Extract the (X, Y) coordinate from the center of the cell holding the provided text.  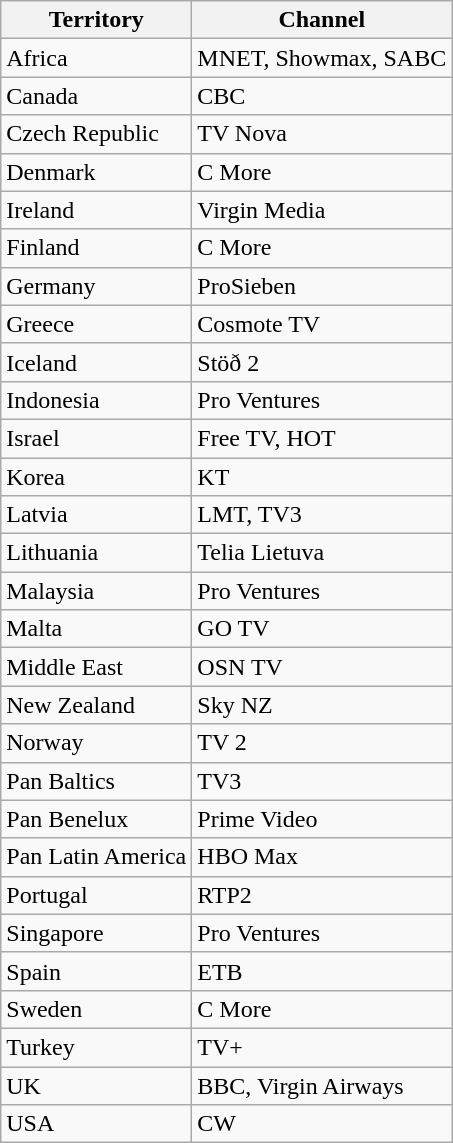
Sky NZ (322, 705)
Middle East (96, 667)
CBC (322, 96)
Portugal (96, 895)
ProSieben (322, 286)
Israel (96, 438)
USA (96, 1124)
Denmark (96, 172)
Sweden (96, 1009)
Germany (96, 286)
Pan Benelux (96, 819)
MNET, Showmax, SABC (322, 58)
Iceland (96, 362)
Free TV, HOT (322, 438)
Greece (96, 324)
CW (322, 1124)
Channel (322, 20)
OSN TV (322, 667)
Turkey (96, 1047)
LMT, TV3 (322, 515)
BBC, Virgin Airways (322, 1085)
Finland (96, 248)
GO TV (322, 629)
Spain (96, 971)
ETB (322, 971)
Norway (96, 743)
TV3 (322, 781)
KT (322, 477)
Telia Lietuva (322, 553)
UK (96, 1085)
Czech Republic (96, 134)
TV+ (322, 1047)
New Zealand (96, 705)
Virgin Media (322, 210)
Malaysia (96, 591)
Stöð 2 (322, 362)
Indonesia (96, 400)
TV 2 (322, 743)
Pan Baltics (96, 781)
Lithuania (96, 553)
Singapore (96, 933)
Canada (96, 96)
Pan Latin America (96, 857)
Korea (96, 477)
Ireland (96, 210)
Territory (96, 20)
RTP2 (322, 895)
HBO Max (322, 857)
TV Nova (322, 134)
Malta (96, 629)
Africa (96, 58)
Latvia (96, 515)
Prime Video (322, 819)
Cosmote TV (322, 324)
